Determine the (X, Y) coordinate at the center of the cell enclosing the given text.  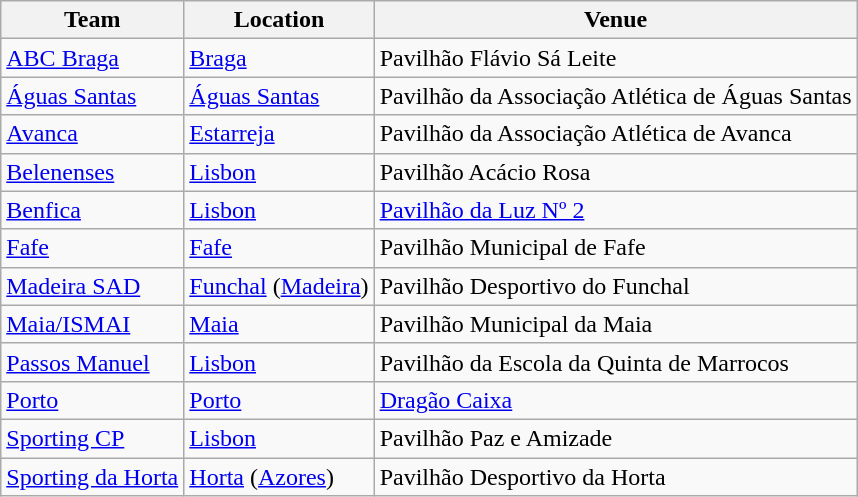
Pavilhão da Associação Atlética de Águas Santas (616, 96)
Pavilhão Desportivo da Horta (616, 477)
Dragão Caixa (616, 400)
Pavilhão Municipal de Fafe (616, 248)
Pavilhão Paz e Amizade (616, 438)
Pavilhão Flávio Sá Leite (616, 58)
Pavilhão da Associação Atlética de Avanca (616, 134)
Horta (Azores) (279, 477)
Belenenses (92, 172)
Passos Manuel (92, 362)
Venue (616, 20)
Sporting CP (92, 438)
Pavilhão Acácio Rosa (616, 172)
Pavilhão da Escola da Quinta de Marrocos (616, 362)
Pavilhão Desportivo do Funchal (616, 286)
Location (279, 20)
Team (92, 20)
Funchal (Madeira) (279, 286)
Maia (279, 324)
Maia/ISMAI (92, 324)
Avanca (92, 134)
Estarreja (279, 134)
Pavilhão da Luz Nº 2 (616, 210)
Pavilhão Municipal da Maia (616, 324)
ABC Braga (92, 58)
Braga (279, 58)
Sporting da Horta (92, 477)
Benfica (92, 210)
Madeira SAD (92, 286)
